Determine the (x, y) coordinate at the center of the cell enclosing the given text.  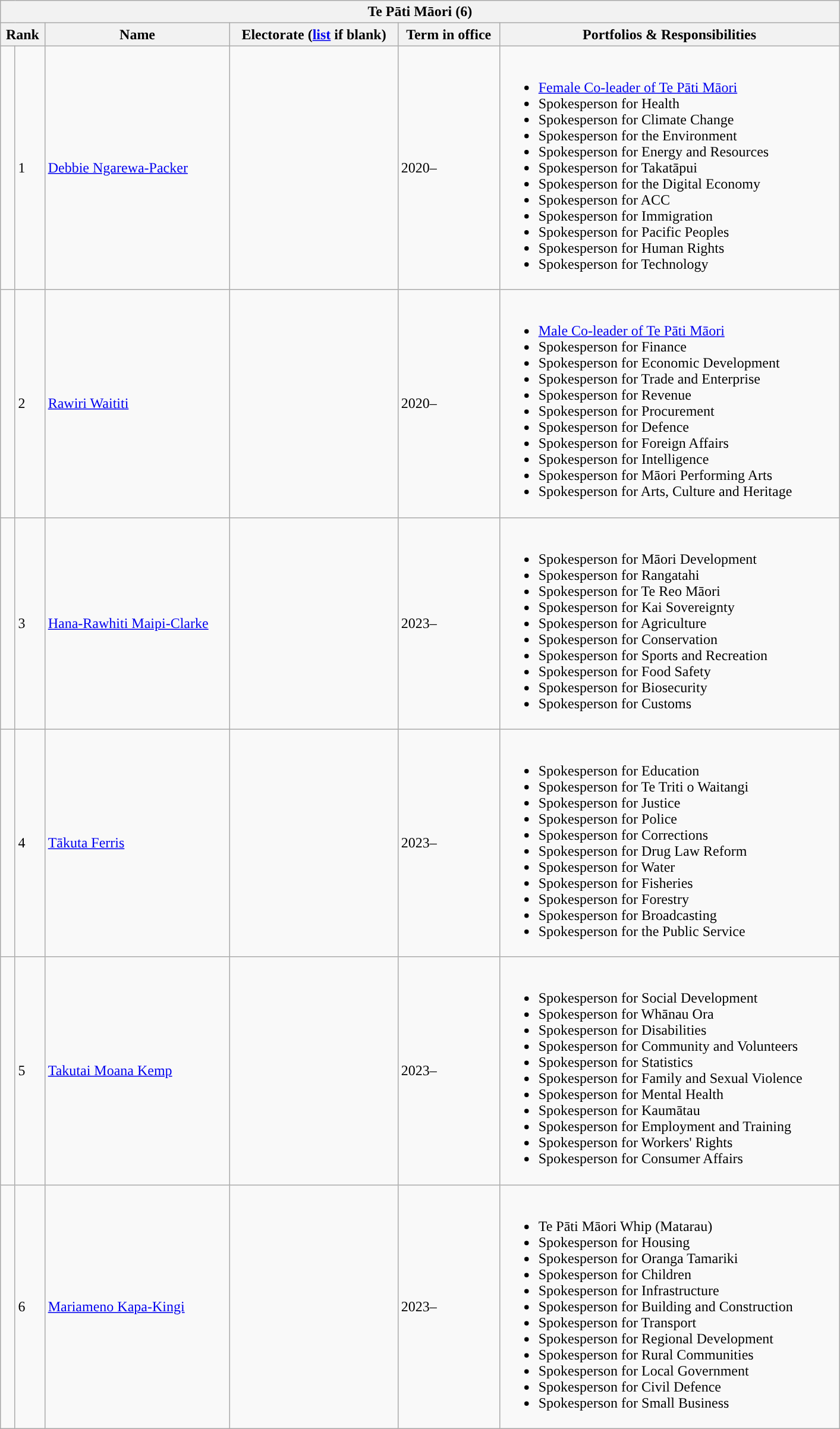
Te Pāti Māori (6) (420, 12)
3 (30, 623)
4 (30, 843)
Rawiri Waititi (137, 403)
Term in office (448, 34)
Rank (23, 34)
Hana-Rawhiti Maipi-Clarke (137, 623)
6 (30, 1306)
Portfolios & Responsibilities (669, 34)
Debbie Ngarewa-Packer (137, 168)
1 (30, 168)
Tākuta Ferris (137, 843)
Mariameno Kapa-Kingi (137, 1306)
Electorate (list if blank) (314, 34)
Takutai Moana Kemp (137, 1070)
5 (30, 1070)
Name (137, 34)
2 (30, 403)
